Find where the given text appears and provide that cell's center as (x, y) coordinate. 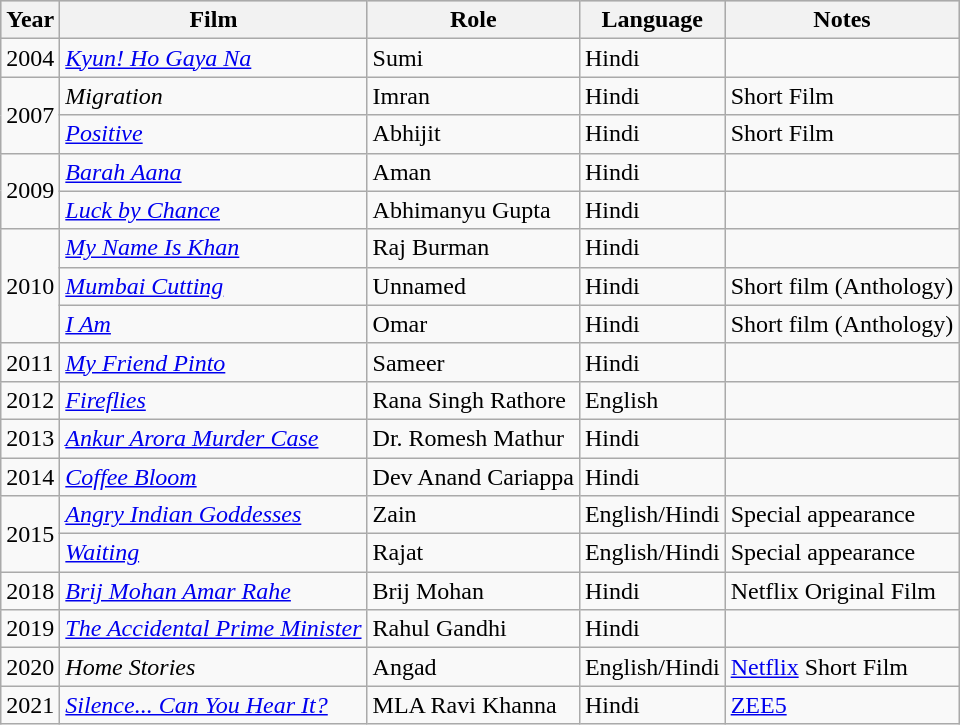
English (652, 400)
2011 (30, 362)
Imran (473, 96)
Angry Indian Goddesses (214, 515)
Abhimanyu Gupta (473, 210)
Abhijit (473, 134)
Barah Aana (214, 172)
2013 (30, 438)
Aman (473, 172)
Angad (473, 667)
Omar (473, 324)
2020 (30, 667)
My Name Is Khan (214, 248)
Kyun! Ho Gaya Na (214, 58)
Sumi (473, 58)
Role (473, 20)
2018 (30, 591)
Rana Singh Rathore (473, 400)
Silence... Can You Hear It? (214, 705)
MLA Ravi Khanna (473, 705)
2019 (30, 629)
Film (214, 20)
2007 (30, 115)
Language (652, 20)
Rahul Gandhi (473, 629)
Dr. Romesh Mathur (473, 438)
Mumbai Cutting (214, 286)
Raj Burman (473, 248)
Zain (473, 515)
Migration (214, 96)
Brij Mohan (473, 591)
Luck by Chance (214, 210)
Coffee Bloom (214, 477)
My Friend Pinto (214, 362)
Brij Mohan Amar Rahe (214, 591)
Positive (214, 134)
I Am (214, 324)
2015 (30, 534)
2009 (30, 191)
Year (30, 20)
Netflix Original Film (842, 591)
2004 (30, 58)
Fireflies (214, 400)
Rajat (473, 553)
Home Stories (214, 667)
Waiting (214, 553)
2021 (30, 705)
2014 (30, 477)
Netflix Short Film (842, 667)
Notes (842, 20)
2012 (30, 400)
Unnamed (473, 286)
ZEE5 (842, 705)
Dev Anand Cariappa (473, 477)
Sameer (473, 362)
2010 (30, 286)
The Accidental Prime Minister (214, 629)
Ankur Arora Murder Case (214, 438)
